Extract the (x, y) coordinate from the center of the cell holding the provided text.  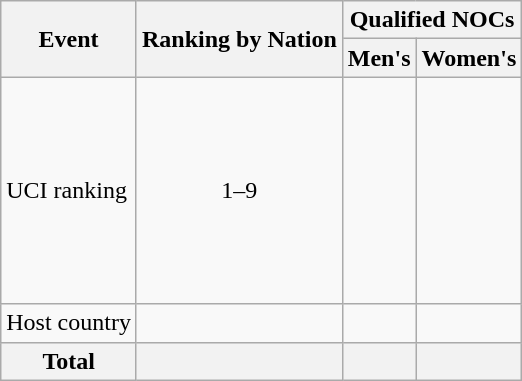
Ranking by Nation (239, 39)
UCI ranking (69, 190)
Event (69, 39)
Men's (379, 58)
Total (69, 361)
Women's (469, 58)
1–9 (239, 190)
Qualified NOCs (432, 20)
Host country (69, 323)
